Search for the cell housing the specified text and yield its (x, y) center coordinate. 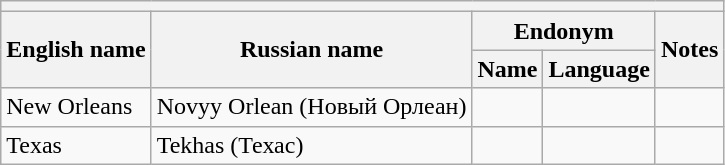
Russian name (312, 50)
Texas (76, 145)
New Orleans (76, 107)
Name (508, 69)
Language (599, 69)
Endonym (564, 31)
Notes (689, 50)
English name (76, 50)
Tekhas (Техас) (312, 145)
Novyy Orlean (Новый Орлеан) (312, 107)
